Return the [x, y] coordinate for the center point of the cell that contains the specified text.  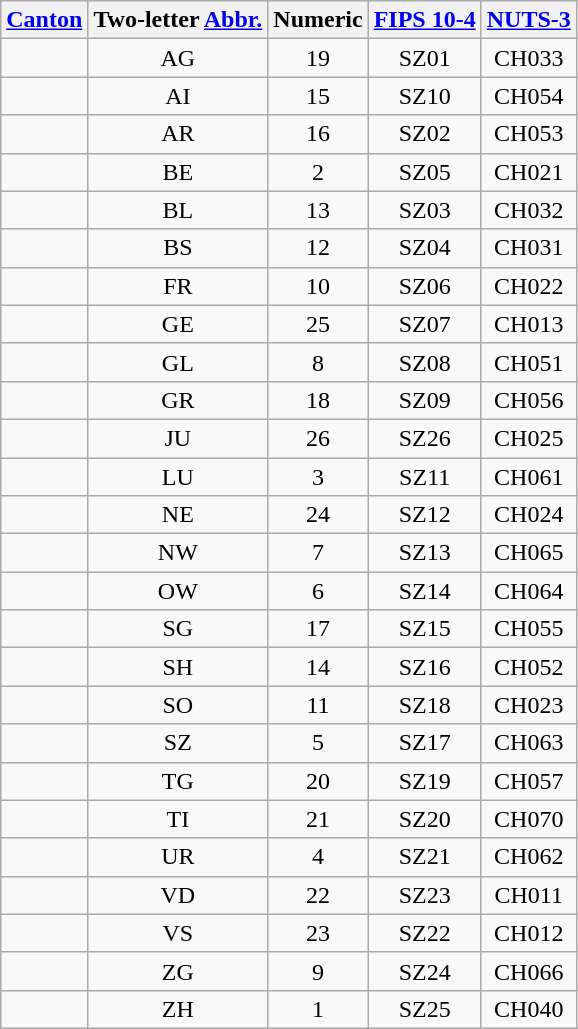
CH064 [528, 591]
CH022 [528, 286]
3 [318, 477]
SZ22 [424, 933]
SZ15 [424, 629]
BS [178, 248]
CH063 [528, 743]
SZ03 [424, 210]
Numeric [318, 20]
SZ07 [424, 324]
CH055 [528, 629]
CH056 [528, 400]
19 [318, 58]
CH012 [528, 933]
SH [178, 667]
SZ11 [424, 477]
CH023 [528, 705]
FIPS 10-4 [424, 20]
GR [178, 400]
CH033 [528, 58]
22 [318, 895]
SZ21 [424, 857]
21 [318, 819]
CH025 [528, 438]
CH032 [528, 210]
CH031 [528, 248]
SZ19 [424, 781]
SZ12 [424, 515]
SZ02 [424, 134]
SZ09 [424, 400]
OW [178, 591]
13 [318, 210]
LU [178, 477]
17 [318, 629]
SZ01 [424, 58]
AR [178, 134]
SZ25 [424, 1009]
6 [318, 591]
SZ [178, 743]
NUTS-3 [528, 20]
20 [318, 781]
CH070 [528, 819]
18 [318, 400]
SO [178, 705]
NE [178, 515]
23 [318, 933]
VD [178, 895]
26 [318, 438]
5 [318, 743]
CH013 [528, 324]
GL [178, 362]
CH021 [528, 172]
CH011 [528, 895]
10 [318, 286]
25 [318, 324]
SZ26 [424, 438]
CH054 [528, 96]
BE [178, 172]
TI [178, 819]
15 [318, 96]
CH024 [528, 515]
FR [178, 286]
CH052 [528, 667]
12 [318, 248]
GE [178, 324]
SZ20 [424, 819]
SZ16 [424, 667]
SZ13 [424, 553]
CH053 [528, 134]
BL [178, 210]
SZ17 [424, 743]
16 [318, 134]
AI [178, 96]
SZ05 [424, 172]
CH062 [528, 857]
SZ06 [424, 286]
SZ23 [424, 895]
8 [318, 362]
2 [318, 172]
SZ24 [424, 971]
Two-letter Abbr. [178, 20]
CH066 [528, 971]
SZ10 [424, 96]
NW [178, 553]
4 [318, 857]
SZ08 [424, 362]
7 [318, 553]
1 [318, 1009]
24 [318, 515]
CH040 [528, 1009]
ZG [178, 971]
9 [318, 971]
TG [178, 781]
CH051 [528, 362]
CH061 [528, 477]
VS [178, 933]
Canton [44, 20]
ZH [178, 1009]
14 [318, 667]
CH065 [528, 553]
SG [178, 629]
CH057 [528, 781]
SZ18 [424, 705]
SZ14 [424, 591]
UR [178, 857]
SZ04 [424, 248]
JU [178, 438]
11 [318, 705]
AG [178, 58]
